For the text-containing cell, return its midpoint in (x, y) coordinate format. 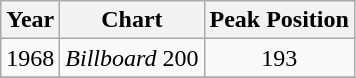
1968 (30, 58)
Billboard 200 (132, 58)
Chart (132, 20)
193 (279, 58)
Peak Position (279, 20)
Year (30, 20)
